Extract the (X, Y) coordinate from the center of the cell holding the provided text.  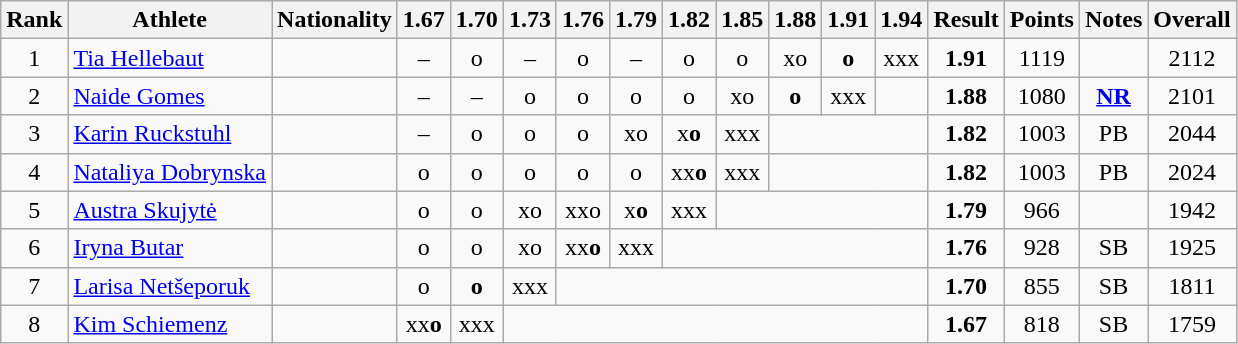
Athlete (170, 20)
1.94 (902, 20)
2 (34, 96)
Nationality (335, 20)
Rank (34, 20)
818 (1042, 324)
Kim Schiemenz (170, 324)
NR (1113, 96)
Iryna Butar (170, 248)
966 (1042, 210)
Notes (1113, 20)
2101 (1192, 96)
1925 (1192, 248)
2024 (1192, 172)
2112 (1192, 58)
Nataliya Dobrynska (170, 172)
855 (1042, 286)
1942 (1192, 210)
Larisa Netšeporuk (170, 286)
6 (34, 248)
1811 (1192, 286)
928 (1042, 248)
Result (966, 20)
Tia Hellebaut (170, 58)
1 (34, 58)
1119 (1042, 58)
Naide Gomes (170, 96)
Austra Skujytė (170, 210)
3 (34, 134)
1.85 (742, 20)
Overall (1192, 20)
Points (1042, 20)
Karin Ruckstuhl (170, 134)
1759 (1192, 324)
4 (34, 172)
5 (34, 210)
1080 (1042, 96)
2044 (1192, 134)
7 (34, 286)
1.73 (530, 20)
8 (34, 324)
